Pinpoint the cell where the given text exists, returning its [x, y] midpoint coordinate. 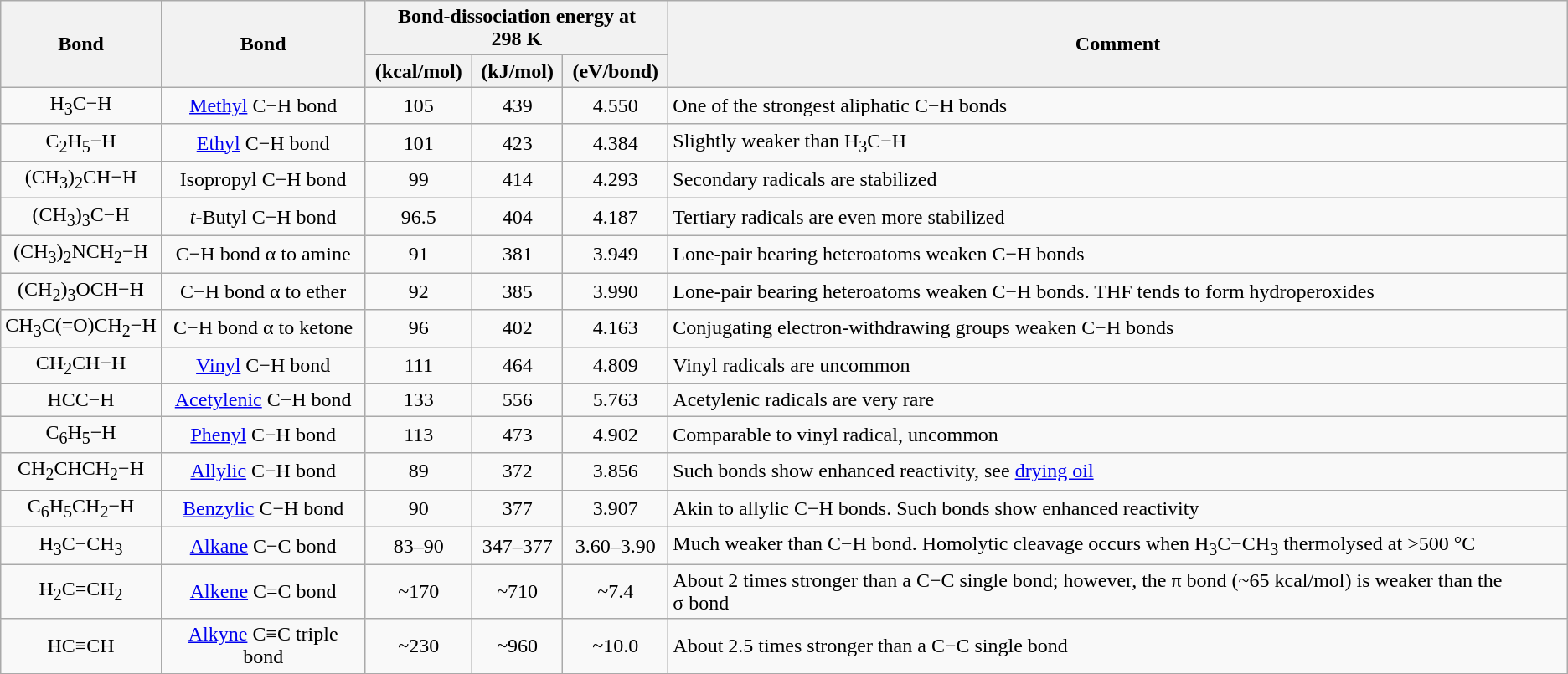
Alkane C−C bond [263, 546]
Tertiary radicals are even more stabilized [1117, 217]
105 [419, 105]
3.907 [616, 508]
96.5 [419, 217]
About 2 times stronger than a C−C single bond; however, the π bond (~65 kcal/mol) is weaker than the σ bond [1117, 591]
Phenyl C−H bond [263, 435]
(CH3)2NCH2−H [81, 254]
4.293 [616, 180]
Slightly weaker than H3C−H [1117, 142]
4.384 [616, 142]
Lone-pair bearing heteroatoms weaken C−H bonds. THF tends to form hydroperoxides [1117, 291]
(kcal/mol) [419, 71]
Comparable to vinyl radical, uncommon [1117, 435]
~960 [518, 646]
Allylic C−H bond [263, 471]
402 [518, 328]
4.550 [616, 105]
CH2CHCH2−H [81, 471]
96 [419, 328]
Lone-pair bearing heteroatoms weaken C−H bonds [1117, 254]
Conjugating electron-withdrawing groups weaken C−H bonds [1117, 328]
(CH2)3OCH−H [81, 291]
C2H5−H [81, 142]
Comment [1117, 44]
C−H bond α to ether [263, 291]
92 [419, 291]
Benzylic C−H bond [263, 508]
473 [518, 435]
~7.4 [616, 591]
89 [419, 471]
99 [419, 180]
464 [518, 365]
3.60–3.90 [616, 546]
381 [518, 254]
101 [419, 142]
83–90 [419, 546]
HC≡CH [81, 646]
CH2CH−H [81, 365]
C6H5−H [81, 435]
C−H bond α to amine [263, 254]
t-Butyl C−H bond [263, 217]
Such bonds show enhanced reactivity, see drying oil [1117, 471]
(CH3)3C−H [81, 217]
133 [419, 400]
Alkene C=C bond [263, 591]
Vinyl radicals are uncommon [1117, 365]
Secondary radicals are stabilized [1117, 180]
556 [518, 400]
One of the strongest aliphatic C−H bonds [1117, 105]
Alkyne C≡C triple bond [263, 646]
Acetylenic C−H bond [263, 400]
377 [518, 508]
C6H5CH2−H [81, 508]
4.163 [616, 328]
3.949 [616, 254]
Akin to allylic C−H bonds. Such bonds show enhanced reactivity [1117, 508]
372 [518, 471]
Much weaker than C−H bond. Homolytic cleavage occurs when H3C−CH3 thermolysed at >500 °C [1117, 546]
C−H bond α to ketone [263, 328]
~710 [518, 591]
(eV/bond) [616, 71]
439 [518, 105]
113 [419, 435]
Ethyl C−H bond [263, 142]
Bond-dissociation energy at 298 K [517, 28]
4.809 [616, 365]
3.990 [616, 291]
H3C−CH3 [81, 546]
(CH3)2CH−H [81, 180]
Vinyl C−H bond [263, 365]
About 2.5 times stronger than a C−C single bond [1117, 646]
111 [419, 365]
91 [419, 254]
404 [518, 217]
Acetylenic radicals are very rare [1117, 400]
H3C−H [81, 105]
90 [419, 508]
Methyl C−H bond [263, 105]
4.187 [616, 217]
423 [518, 142]
(kJ/mol) [518, 71]
3.856 [616, 471]
~170 [419, 591]
~230 [419, 646]
347–377 [518, 546]
5.763 [616, 400]
CH3C(=O)CH2−H [81, 328]
~10.0 [616, 646]
414 [518, 180]
H2C=CH2 [81, 591]
385 [518, 291]
Isopropyl C−H bond [263, 180]
HCC−H [81, 400]
4.902 [616, 435]
